Capture the cell that displays the provided text and extract its (x, y) central coordinate. 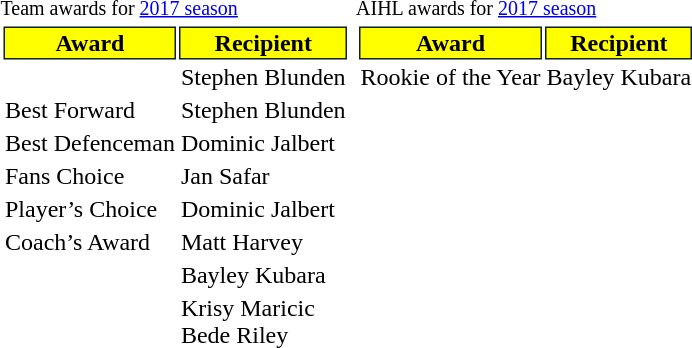
Best Forward (90, 111)
Matt Harvey (263, 243)
Rookie of the Year (450, 77)
Best Defenceman (90, 143)
Player’s Choice (90, 209)
Coach’s Award (90, 243)
Recipient (263, 42)
Jan Safar (263, 177)
Fans Choice (90, 177)
Bayley Kubara (263, 275)
